Pinpoint the cell where the given text exists, returning its (X, Y) midpoint coordinate. 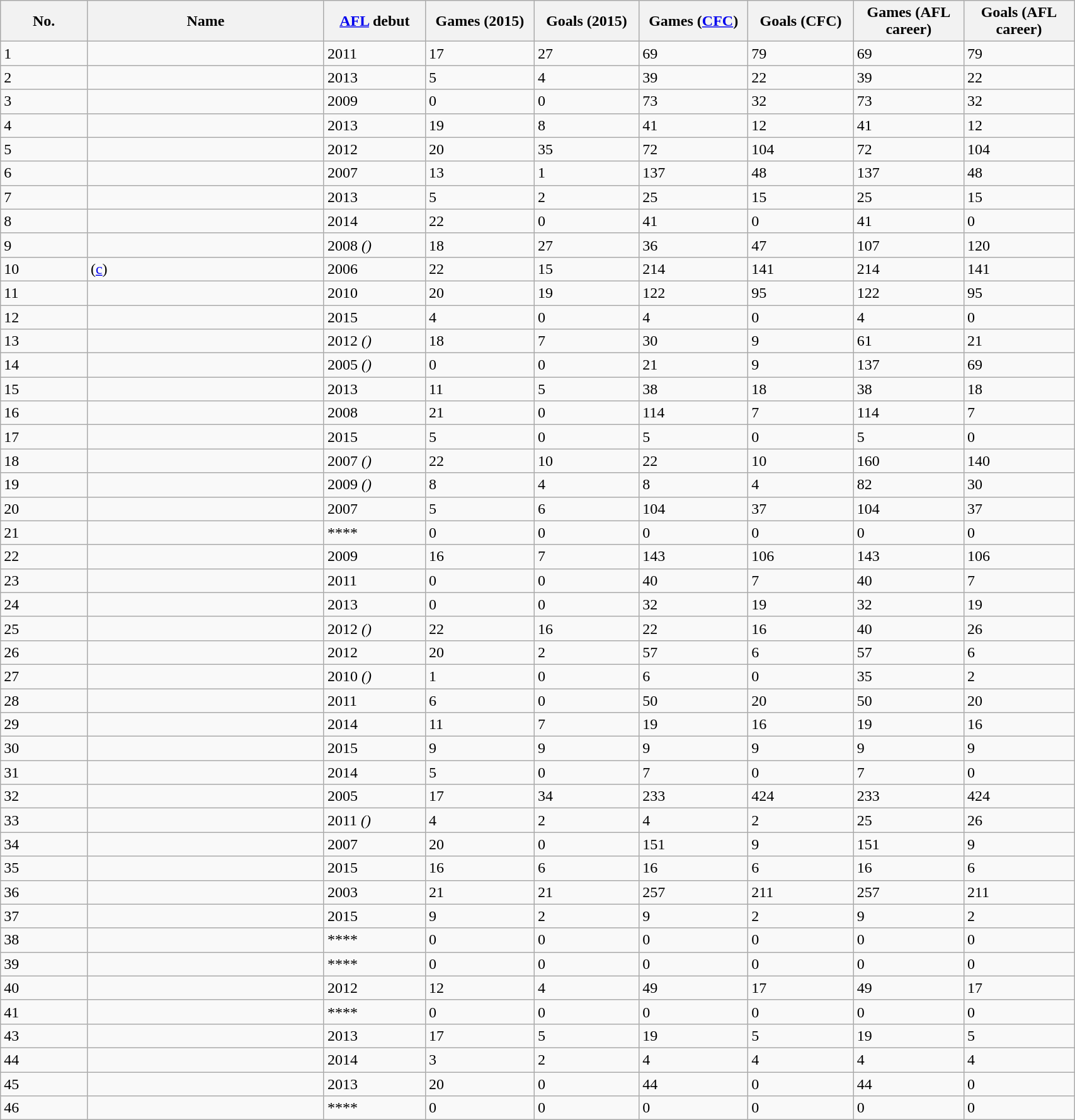
2007 () (374, 461)
2010 () (374, 676)
2011 () (374, 820)
AFL debut (374, 21)
Games (AFL career) (908, 21)
24 (44, 604)
2006 (374, 269)
(c) (205, 269)
47 (801, 245)
82 (908, 485)
29 (44, 725)
28 (44, 701)
Goals (2015) (586, 21)
2008 (374, 413)
14 (44, 365)
No. (44, 21)
Name (205, 21)
2005 () (374, 365)
2003 (374, 892)
Games (CFC) (694, 21)
140 (1019, 461)
43 (44, 1036)
2009 () (374, 485)
46 (44, 1108)
2010 (374, 293)
23 (44, 580)
Goals (CFC) (801, 21)
45 (44, 1083)
2008 () (374, 245)
2005 (374, 796)
120 (1019, 245)
107 (908, 245)
160 (908, 461)
33 (44, 820)
31 (44, 772)
Goals (AFL career) (1019, 21)
Games (2015) (480, 21)
61 (908, 341)
